Identify which cell holds the provided text, then report its (x, y) central coordinate. 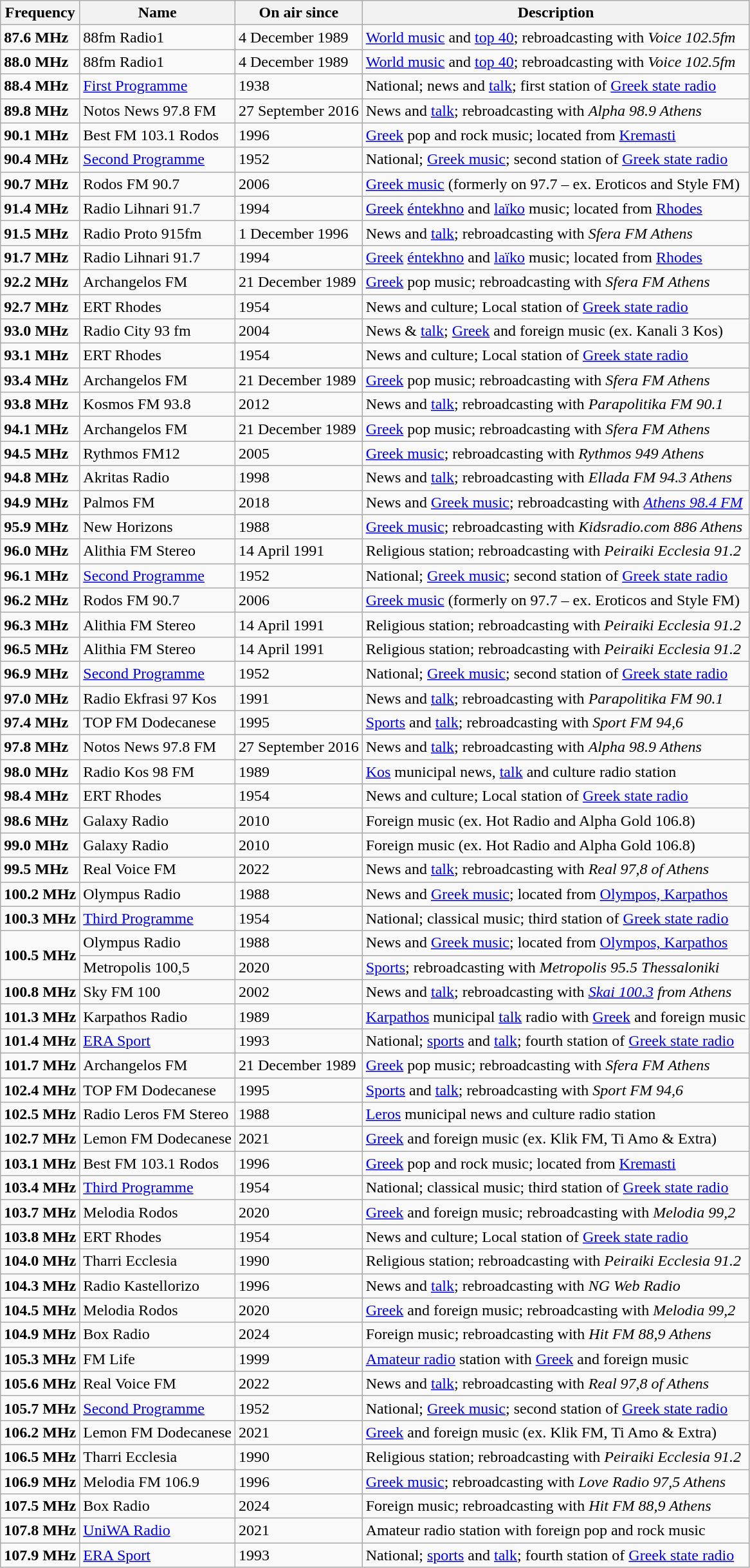
Radio Ekfrasi 97 Kos (158, 698)
103.4 MHz (40, 1188)
Kos municipal news, talk and culture radio station (556, 772)
104.3 MHz (40, 1286)
91.5 MHz (40, 233)
96.3 MHz (40, 624)
Greek music; rebroadcasting with Kidsradio.com 886 Athens (556, 527)
107.8 MHz (40, 1531)
104.5 MHz (40, 1310)
1999 (298, 1359)
Palmos FM (158, 502)
104.0 MHz (40, 1261)
UniWA Radio (158, 1531)
1998 (298, 478)
89.8 MHz (40, 111)
92.2 MHz (40, 282)
87.6 MHz (40, 37)
2004 (298, 331)
102.7 MHz (40, 1139)
Amateur radio station with Greek and foreign music (556, 1359)
105.3 MHz (40, 1359)
96.9 MHz (40, 673)
Metropolis 100,5 (158, 967)
93.4 MHz (40, 380)
1 December 1996 (298, 233)
101.4 MHz (40, 1041)
94.1 MHz (40, 429)
Rythmos FM12 (158, 453)
1991 (298, 698)
105.6 MHz (40, 1383)
102.4 MHz (40, 1090)
News and Greek music; rebroadcasting with Athens 98.4 FM (556, 502)
Kosmos FM 93.8 (158, 405)
100.8 MHz (40, 992)
Amateur radio station with foreign pop and rock music (556, 1531)
94.8 MHz (40, 478)
FM Life (158, 1359)
90.1 MHz (40, 135)
Greek music; rebroadcasting with Love Radio 97,5 Athens (556, 1481)
Melodia FM 106.9 (158, 1481)
107.9 MHz (40, 1555)
100.5 MHz (40, 955)
91.7 MHz (40, 257)
102.5 MHz (40, 1115)
98.4 MHz (40, 796)
103.8 MHz (40, 1237)
Radio Leros FM Stereo (158, 1115)
97.8 MHz (40, 747)
106.9 MHz (40, 1481)
National; news and talk; first station of Greek state radio (556, 86)
Frequency (40, 13)
On air since (298, 13)
Name (158, 13)
First Programme (158, 86)
99.5 MHz (40, 870)
90.4 MHz (40, 160)
Radio Kos 98 FM (158, 772)
95.9 MHz (40, 527)
News & talk; Greek and foreign music (ex. Kanali 3 Kos) (556, 331)
99.0 MHz (40, 845)
90.7 MHz (40, 184)
Greek music; rebroadcasting with Rythmos 949 Athens (556, 453)
97.4 MHz (40, 723)
101.7 MHz (40, 1065)
88.0 MHz (40, 62)
Radio Proto 915fm (158, 233)
Karpathos Radio (158, 1016)
1938 (298, 86)
106.5 MHz (40, 1457)
103.7 MHz (40, 1212)
107.5 MHz (40, 1506)
2012 (298, 405)
News and talk; rebroadcasting with Skai 100.3 from Athens (556, 992)
2005 (298, 453)
97.0 MHz (40, 698)
News and talk; rebroadcasting with Ellada FM 94.3 Athens (556, 478)
92.7 MHz (40, 307)
Sports; rebroadcasting with Metropolis 95.5 Thessaloniki (556, 967)
96.1 MHz (40, 576)
104.9 MHz (40, 1335)
Radio Kastellorizo (158, 1286)
93.1 MHz (40, 356)
105.7 MHz (40, 1408)
Description (556, 13)
2002 (298, 992)
88.4 MHz (40, 86)
106.2 MHz (40, 1432)
93.8 MHz (40, 405)
Sky FM 100 (158, 992)
Radio City 93 fm (158, 331)
100.3 MHz (40, 918)
2018 (298, 502)
News and talk; rebroadcasting with NG Web Radio (556, 1286)
101.3 MHz (40, 1016)
91.4 MHz (40, 208)
Karpathos municipal talk radio with Greek and foreign music (556, 1016)
96.0 MHz (40, 551)
98.0 MHz (40, 772)
Leros municipal news and culture radio station (556, 1115)
96.5 MHz (40, 649)
93.0 MHz (40, 331)
96.2 MHz (40, 600)
103.1 MHz (40, 1163)
98.6 MHz (40, 821)
Akritas Radio (158, 478)
94.9 MHz (40, 502)
News and talk; rebroadcasting with Sfera FM Athens (556, 233)
New Horizons (158, 527)
100.2 MHz (40, 894)
94.5 MHz (40, 453)
